Determine the (x, y) coordinate at the center of the cell enclosing the given text.  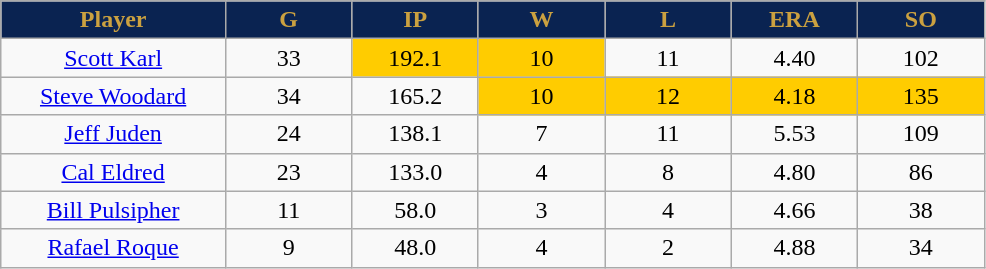
165.2 (415, 96)
IP (415, 20)
5.53 (794, 134)
ERA (794, 20)
86 (921, 172)
Cal Eldred (114, 172)
L (668, 20)
4.80 (794, 172)
38 (921, 210)
12 (668, 96)
W (541, 20)
Scott Karl (114, 58)
33 (288, 58)
Jeff Juden (114, 134)
138.1 (415, 134)
4.66 (794, 210)
Bill Pulsipher (114, 210)
4.88 (794, 248)
7 (541, 134)
9 (288, 248)
58.0 (415, 210)
3 (541, 210)
Player (114, 20)
109 (921, 134)
SO (921, 20)
Steve Woodard (114, 96)
23 (288, 172)
192.1 (415, 58)
135 (921, 96)
4.18 (794, 96)
133.0 (415, 172)
48.0 (415, 248)
102 (921, 58)
8 (668, 172)
G (288, 20)
Rafael Roque (114, 248)
4.40 (794, 58)
2 (668, 248)
24 (288, 134)
